Search for the cell housing the specified text and yield its (x, y) center coordinate. 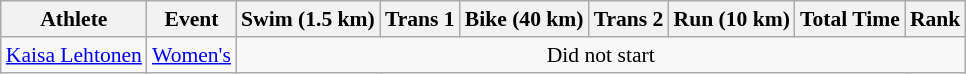
Event (192, 19)
Athlete (74, 19)
Women's (192, 55)
Total Time (850, 19)
Swim (1.5 km) (308, 19)
Trans 1 (420, 19)
Bike (40 km) (524, 19)
Run (10 km) (731, 19)
Did not start (600, 55)
Rank (936, 19)
Trans 2 (629, 19)
Kaisa Lehtonen (74, 55)
